Capture the cell that displays the provided text and extract its [X, Y] central coordinate. 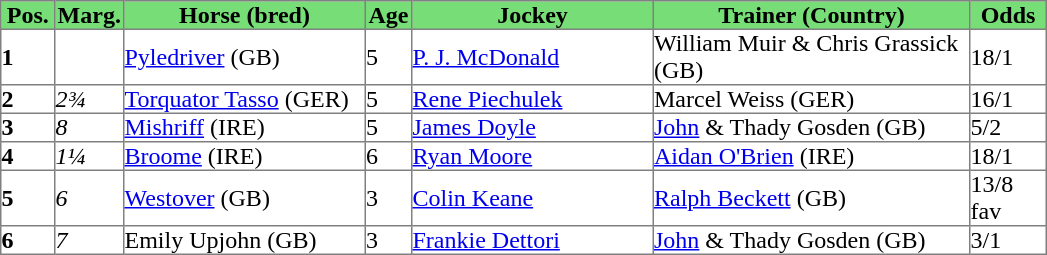
P. J. McDonald [533, 57]
Mishriff (IRE) [245, 127]
2 [28, 99]
Emily Upjohn (GB) [245, 240]
James Doyle [533, 127]
Ryan Moore [533, 156]
1¼ [90, 156]
Trainer (Country) [811, 15]
Aidan O'Brien (IRE) [811, 156]
Age [388, 15]
Jockey [533, 15]
7 [90, 240]
4 [28, 156]
Marcel Weiss (GER) [811, 99]
Ralph Beckett (GB) [811, 198]
Frankie Dettori [533, 240]
Broome (IRE) [245, 156]
13/8 fav [1008, 198]
Horse (bred) [245, 15]
Westover (GB) [245, 198]
Pyledriver (GB) [245, 57]
5/2 [1008, 127]
Colin Keane [533, 198]
8 [90, 127]
16/1 [1008, 99]
3/1 [1008, 240]
Rene Piechulek [533, 99]
Pos. [28, 15]
Marg. [90, 15]
Odds [1008, 15]
William Muir & Chris Grassick (GB) [811, 57]
1 [28, 57]
2¾ [90, 99]
Torquator Tasso (GER) [245, 99]
